For the text-containing cell, return its midpoint in [x, y] coordinate format. 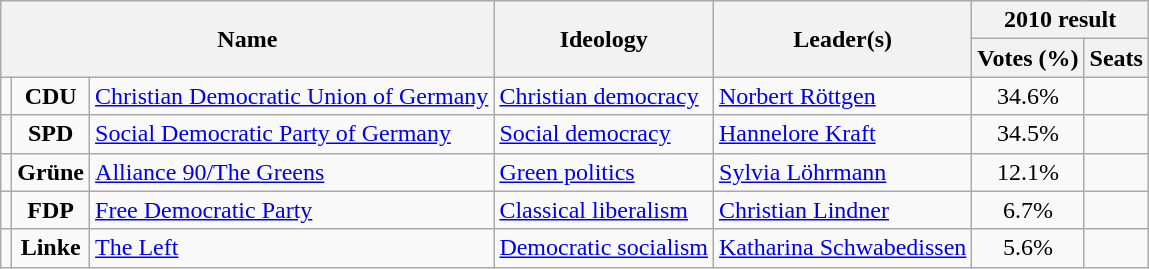
Votes (%) [1028, 58]
Leader(s) [843, 39]
Seats [1116, 58]
Social Democratic Party of Germany [292, 134]
Name [248, 39]
34.6% [1028, 96]
Grüne [51, 172]
Social democracy [604, 134]
Free Democratic Party [292, 210]
Democratic socialism [604, 248]
Alliance 90/The Greens [292, 172]
Christian democracy [604, 96]
Katharina Schwabedissen [843, 248]
12.1% [1028, 172]
Christian Democratic Union of Germany [292, 96]
Norbert Röttgen [843, 96]
The Left [292, 248]
Linke [51, 248]
2010 result [1060, 20]
CDU [51, 96]
5.6% [1028, 248]
Christian Lindner [843, 210]
Green politics [604, 172]
Classical liberalism [604, 210]
SPD [51, 134]
FDP [51, 210]
Sylvia Löhrmann [843, 172]
34.5% [1028, 134]
Ideology [604, 39]
6.7% [1028, 210]
Hannelore Kraft [843, 134]
